Pinpoint the cell where the given text exists, returning its (X, Y) midpoint coordinate. 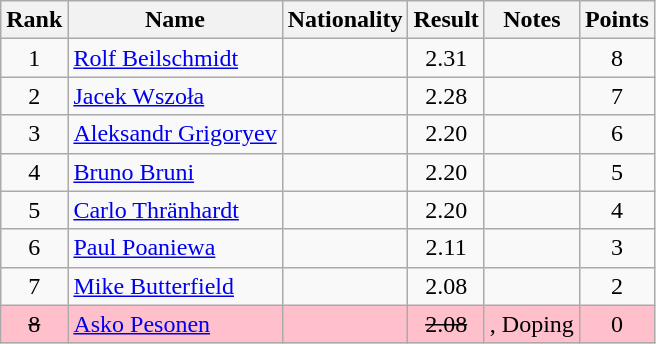
Rank (34, 20)
1 (34, 58)
Carlo Thränhardt (175, 210)
2.31 (446, 58)
Paul Poaniewa (175, 248)
Notes (532, 20)
Points (616, 20)
Name (175, 20)
Mike Butterfield (175, 286)
Result (446, 20)
Bruno Bruni (175, 172)
Jacek Wszoła (175, 96)
2.28 (446, 96)
Rolf Beilschmidt (175, 58)
Nationality (345, 20)
Aleksandr Grigoryev (175, 134)
0 (616, 324)
, Doping (532, 324)
Asko Pesonen (175, 324)
2.11 (446, 248)
